Locate the cell with the specified text and output its (X, Y) center coordinate. 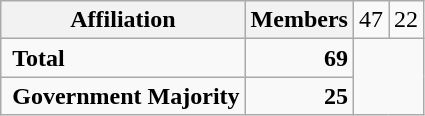
Total (123, 58)
Members (299, 20)
25 (299, 96)
Government Majority (123, 96)
Affiliation (123, 20)
22 (406, 20)
47 (370, 20)
69 (299, 58)
